Provide the [X, Y] coordinate of the cell's center where the given text is located.  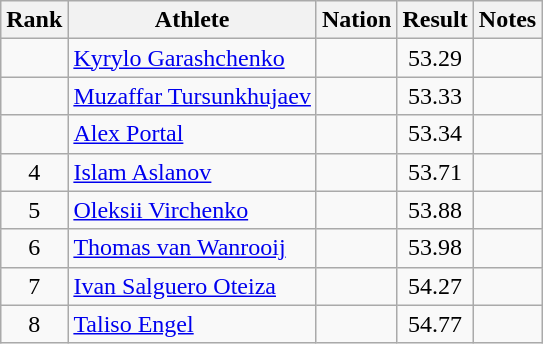
53.29 [435, 58]
Kyrylo Garashchenko [192, 58]
53.98 [435, 248]
6 [34, 248]
54.27 [435, 286]
Athlete [192, 20]
Result [435, 20]
Thomas van Wanrooij [192, 248]
Alex Portal [192, 134]
Oleksii Virchenko [192, 210]
Taliso Engel [192, 324]
5 [34, 210]
54.77 [435, 324]
Rank [34, 20]
53.34 [435, 134]
Islam Aslanov [192, 172]
Nation [356, 20]
53.33 [435, 96]
Ivan Salguero Oteiza [192, 286]
53.71 [435, 172]
8 [34, 324]
53.88 [435, 210]
4 [34, 172]
Notes [507, 20]
7 [34, 286]
Muzaffar Tursunkhujaev [192, 96]
